Extract the [x, y] coordinate from the center of the cell holding the provided text.  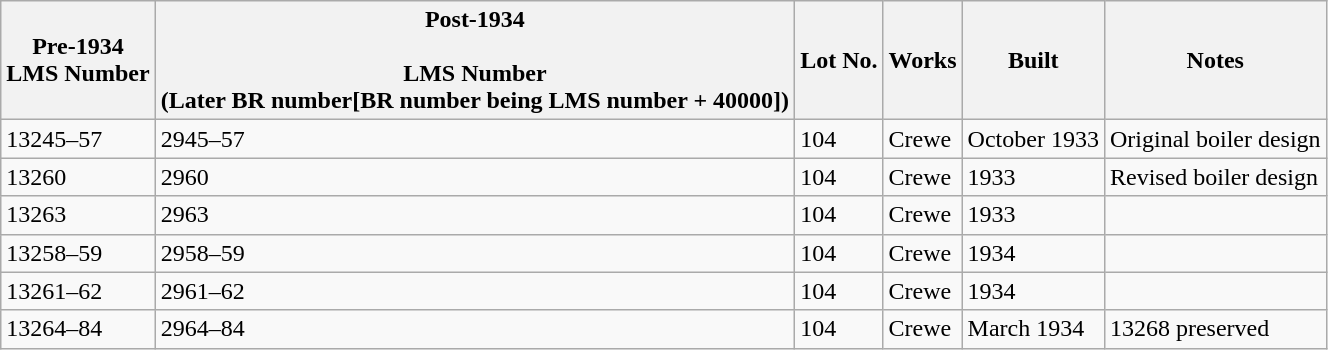
2963 [474, 215]
13263 [78, 215]
Lot No. [839, 60]
Notes [1215, 60]
March 1934 [1033, 329]
Post-1934 LMS Number (Later BR number[BR number being LMS number + 40000]) [474, 60]
2960 [474, 177]
2964–84 [474, 329]
13258–59 [78, 253]
13261–62 [78, 291]
13268 preserved [1215, 329]
Works [922, 60]
Revised boiler design [1215, 177]
2961–62 [474, 291]
2945–57 [474, 139]
13245–57 [78, 139]
13260 [78, 177]
Pre-1934LMS Number [78, 60]
Original boiler design [1215, 139]
October 1933 [1033, 139]
2958–59 [474, 253]
Built [1033, 60]
13264–84 [78, 329]
